Extract the (x, y) coordinate from the center of the cell holding the provided text.  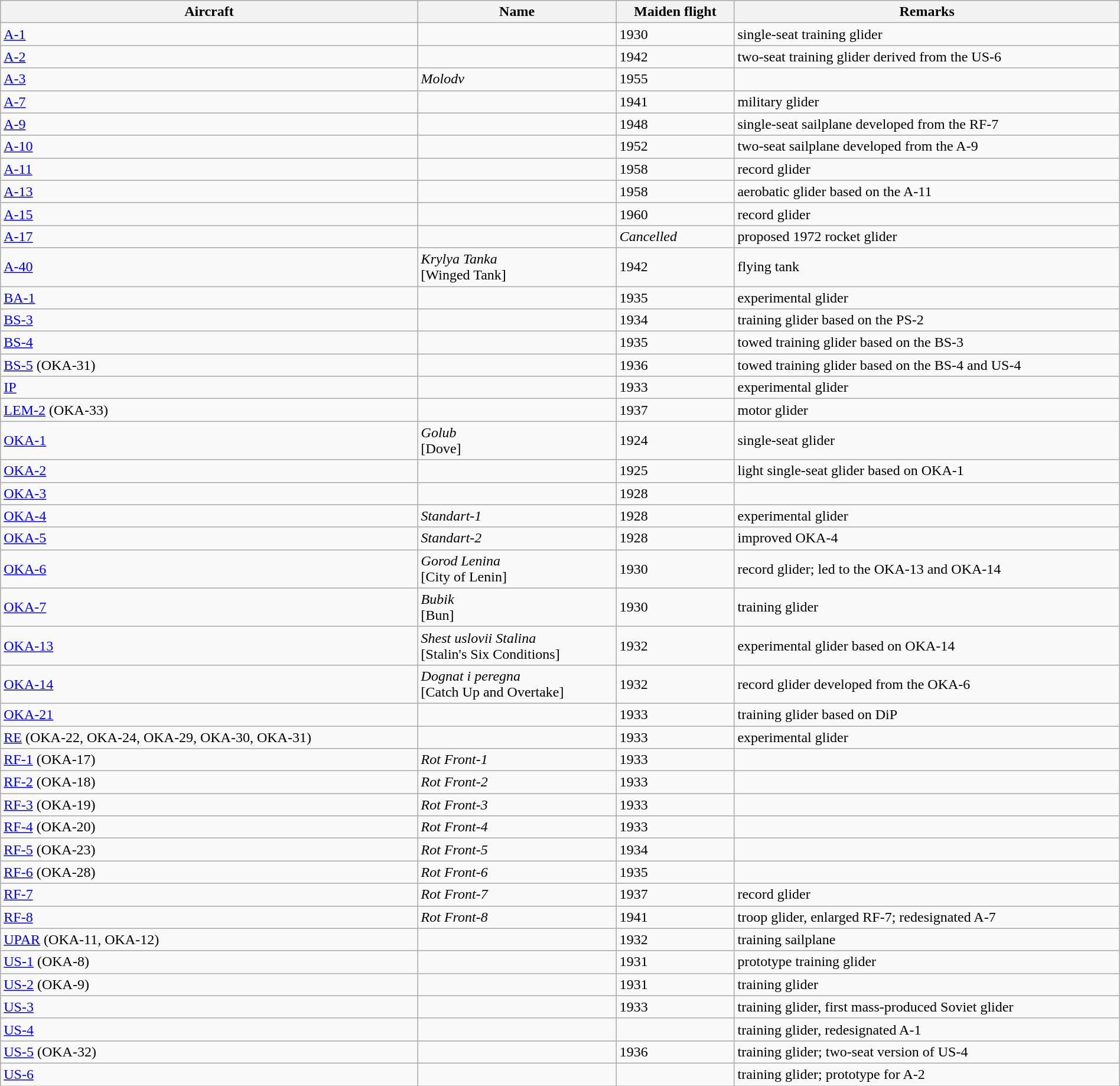
Aircraft (209, 12)
Rot Front-1 (517, 760)
UPAR (OKA-11, OKA-12) (209, 939)
aerobatic glider based on the A-11 (927, 191)
training glider; prototype for A-2 (927, 1074)
proposed 1972 rocket glider (927, 236)
IP (209, 388)
OKA-4 (209, 516)
two-seat sailplane developed from the A-9 (927, 147)
training glider based on DiP (927, 714)
improved OKA-4 (927, 538)
Rot Front-8 (517, 917)
training glider, redesignated A-1 (927, 1029)
BS-4 (209, 343)
OKA-14 (209, 684)
flying tank (927, 267)
A-10 (209, 147)
Rot Front-6 (517, 872)
RF-4 (OKA-20) (209, 827)
Bubik[Bun] (517, 607)
Standart-1 (517, 516)
BS-5 (OKA-31) (209, 365)
OKA-13 (209, 645)
RF-5 (OKA-23) (209, 850)
military glider (927, 102)
Rot Front-4 (517, 827)
A-17 (209, 236)
Shest uslovii Stalina[Stalin's Six Conditions] (517, 645)
A-7 (209, 102)
US-5 (OKA-32) (209, 1052)
Krylya Tanka[Winged Tank] (517, 267)
A-40 (209, 267)
1925 (675, 471)
training glider, first mass-produced Soviet glider (927, 1007)
Golub[Dove] (517, 441)
US-2 (OKA-9) (209, 984)
experimental glider based on OKA-14 (927, 645)
OKA-7 (209, 607)
Dognat i peregna[Catch Up and Overtake] (517, 684)
OKA-21 (209, 714)
prototype training glider (927, 962)
1924 (675, 441)
motor glider (927, 410)
RE (OKA-22, OKA-24, OKA-29, OKA-30, OKA-31) (209, 737)
1955 (675, 79)
US-6 (209, 1074)
RF-1 (OKA-17) (209, 760)
RF-6 (OKA-28) (209, 872)
A-2 (209, 57)
Rot Front-5 (517, 850)
A-15 (209, 214)
A-9 (209, 124)
OKA-3 (209, 493)
A-13 (209, 191)
RF-7 (209, 895)
record glider developed from the OKA-6 (927, 684)
RF-8 (209, 917)
Maiden flight (675, 12)
LEM-2 (OKA-33) (209, 410)
training glider; two-seat version of US-4 (927, 1052)
RF-2 (OKA-18) (209, 782)
US-3 (209, 1007)
towed training glider based on the BS-4 and US-4 (927, 365)
single-seat training glider (927, 34)
single-seat sailplane developed from the RF-7 (927, 124)
Cancelled (675, 236)
BS-3 (209, 320)
OKA-5 (209, 538)
OKA-6 (209, 568)
Remarks (927, 12)
A-1 (209, 34)
Rot Front-3 (517, 805)
Molodv (517, 79)
A-11 (209, 169)
RF-3 (OKA-19) (209, 805)
Rot Front-7 (517, 895)
1952 (675, 147)
light single-seat glider based on OKA-1 (927, 471)
1960 (675, 214)
Rot Front-2 (517, 782)
US-1 (OKA-8) (209, 962)
Gorod Lenina[City of Lenin] (517, 568)
A-3 (209, 79)
training glider based on the PS-2 (927, 320)
OKA-1 (209, 441)
Name (517, 12)
1948 (675, 124)
BA-1 (209, 297)
two-seat training glider derived from the US-6 (927, 57)
OKA-2 (209, 471)
training sailplane (927, 939)
single-seat glider (927, 441)
troop glider, enlarged RF-7; redesignated A-7 (927, 917)
US-4 (209, 1029)
towed training glider based on the BS-3 (927, 343)
record glider; led to the OKA-13 and OKA-14 (927, 568)
Standart-2 (517, 538)
